Find where the given text appears and provide that cell's center as [X, Y] coordinate. 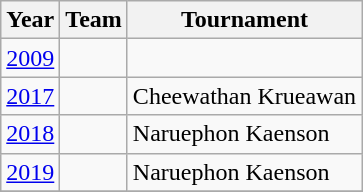
2009 [30, 58]
Year [30, 20]
Cheewathan Krueawan [244, 96]
2018 [30, 134]
2017 [30, 96]
2019 [30, 172]
Team [94, 20]
Tournament [244, 20]
